Return the [x, y] coordinate for the center point of the cell that contains the specified text.  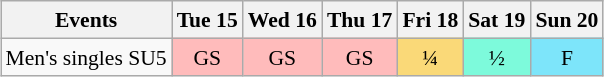
¼ [430, 56]
Men's singles SU5 [86, 56]
Wed 16 [282, 20]
½ [496, 56]
Sun 20 [566, 20]
Fri 18 [430, 20]
F [566, 56]
Thu 17 [360, 20]
Sat 19 [496, 20]
Events [86, 20]
Tue 15 [208, 20]
